Provide the (X, Y) coordinate of the cell's center where the given text is located.  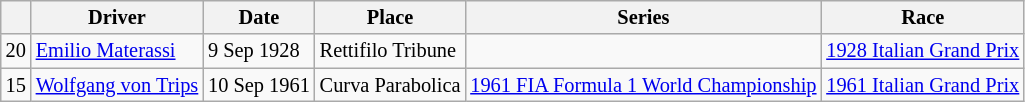
Race (922, 17)
15 (16, 85)
Curva Parabolica (390, 85)
20 (16, 51)
1928 Italian Grand Prix (922, 51)
Rettifilo Tribune (390, 51)
Driver (117, 17)
1961 FIA Formula 1 World Championship (643, 85)
9 Sep 1928 (259, 51)
Date (259, 17)
10 Sep 1961 (259, 85)
1961 Italian Grand Prix (922, 85)
Wolfgang von Trips (117, 85)
Series (643, 17)
Emilio Materassi (117, 51)
Place (390, 17)
